Output the (X, Y) coordinate of the center of the cell containing the given text.  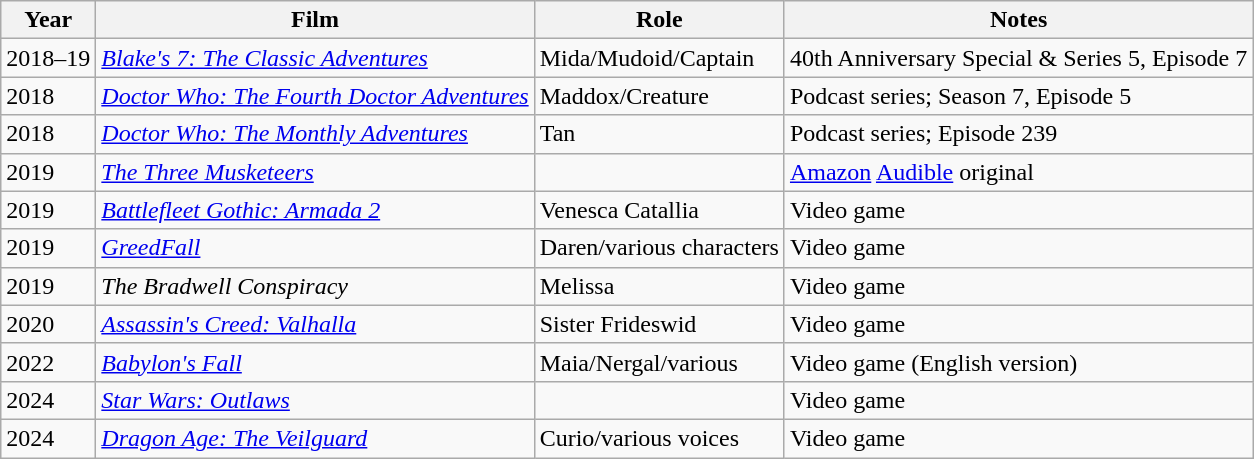
Battlefleet Gothic: Armada 2 (315, 210)
2022 (48, 362)
Curio/various voices (659, 438)
40th Anniversary Special & Series 5, Episode 7 (1018, 58)
Mida/Mudoid/Captain (659, 58)
Doctor Who: The Fourth Doctor Adventures (315, 96)
Year (48, 20)
Star Wars: Outlaws (315, 400)
Role (659, 20)
Podcast series; Episode 239 (1018, 134)
Amazon Audible original (1018, 172)
The Three Musketeers (315, 172)
Maia/Nergal/various (659, 362)
Venesca Catallia (659, 210)
2018–19 (48, 58)
2020 (48, 324)
Doctor Who: The Monthly Adventures (315, 134)
Assassin's Creed: Valhalla (315, 324)
Blake's 7: The Classic Adventures (315, 58)
Sister Frideswid (659, 324)
The Bradwell Conspiracy (315, 286)
GreedFall (315, 248)
Podcast series; Season 7, Episode 5 (1018, 96)
Daren/various characters (659, 248)
Dragon Age: The Veilguard (315, 438)
Notes (1018, 20)
Babylon's Fall (315, 362)
Maddox/Creature (659, 96)
Melissa (659, 286)
Tan (659, 134)
Video game (English version) (1018, 362)
Film (315, 20)
